Detect which cell encompasses the target text, then output its (X, Y) center coordinate. 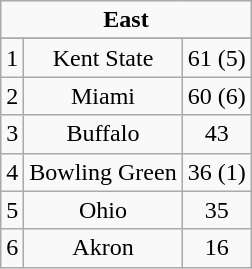
6 (12, 248)
Akron (103, 248)
Kent State (103, 58)
5 (12, 210)
36 (1) (216, 172)
4 (12, 172)
16 (216, 248)
Miami (103, 96)
43 (216, 134)
1 (12, 58)
3 (12, 134)
Buffalo (103, 134)
61 (5) (216, 58)
35 (216, 210)
60 (6) (216, 96)
East (126, 20)
2 (12, 96)
Bowling Green (103, 172)
Ohio (103, 210)
